Capture the cell that displays the provided text and extract its [x, y] central coordinate. 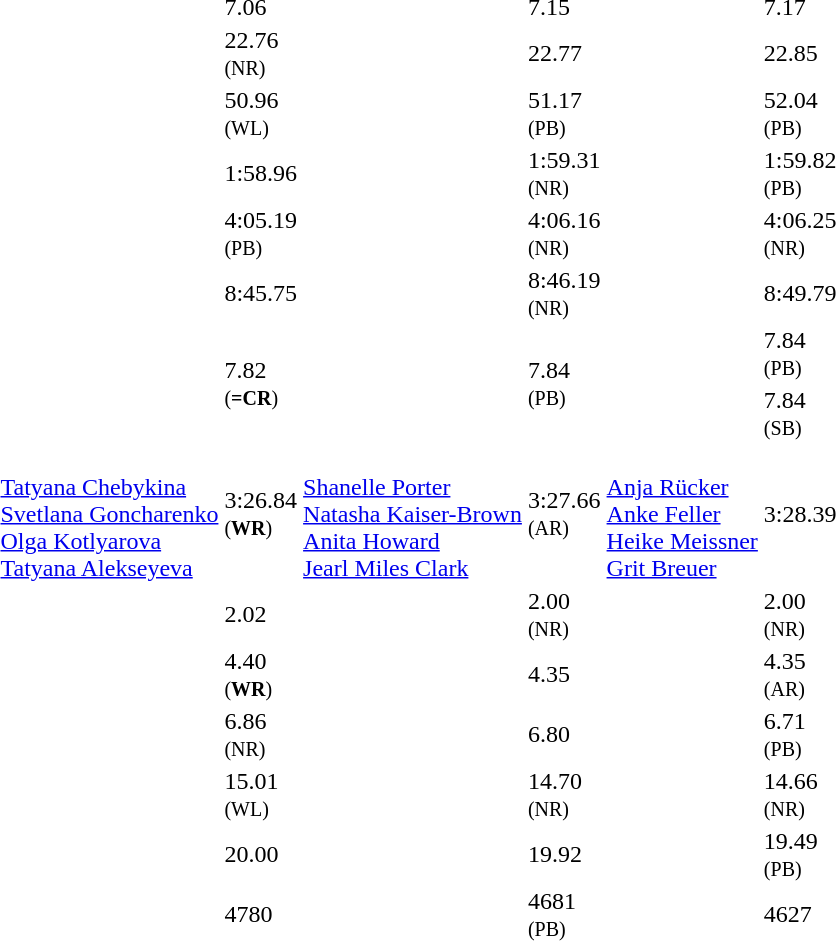
Shanelle PorterNatasha Kaiser-BrownAnita HowardJearl Miles Clark [413, 514]
7.82(=CR) [261, 384]
4:05.19(PB) [261, 234]
50.96(WL) [261, 114]
6.86(NR) [261, 734]
3:26.84(WR) [261, 514]
19.92 [564, 854]
Anja RückerAnke FellerHeike MeissnerGrit Breuer [682, 514]
15.01(WL) [261, 794]
2.00(NR) [564, 614]
6.80 [564, 734]
22.77 [564, 54]
3:27.66(AR) [564, 514]
20.00 [261, 854]
2.02 [261, 614]
4.40(WR) [261, 674]
1:58.96 [261, 174]
7.84(PB) [564, 384]
14.70(NR) [564, 794]
1:59.31(NR) [564, 174]
22.76(NR) [261, 54]
8:45.75 [261, 294]
4.35 [564, 674]
8:46.19(NR) [564, 294]
4:06.16(NR) [564, 234]
51.17(PB) [564, 114]
